Provide the [X, Y] coordinate of the cell's center where the given text is located.  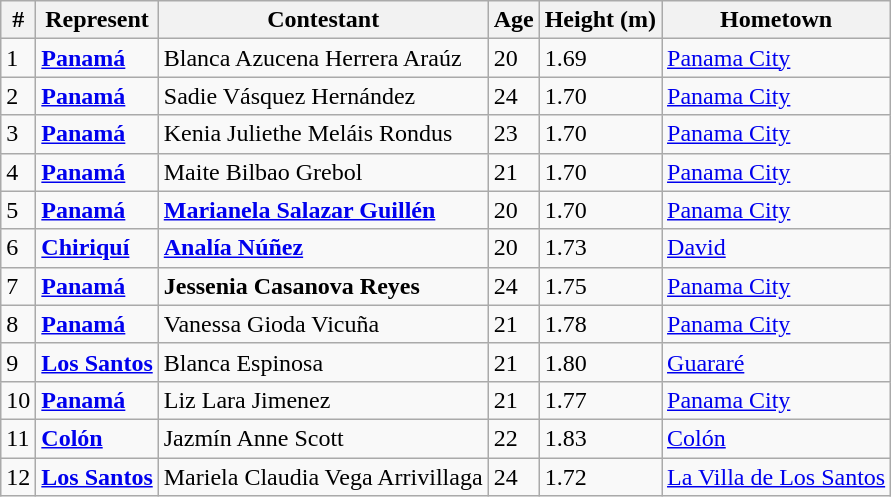
1.72 [600, 477]
12 [18, 477]
22 [514, 438]
23 [514, 134]
2 [18, 96]
1.78 [600, 324]
4 [18, 172]
1.83 [600, 438]
11 [18, 438]
La Villa de Los Santos [776, 477]
10 [18, 400]
Hometown [776, 20]
Represent [97, 20]
Contestant [323, 20]
Vanessa Gioda Vicuña [323, 324]
5 [18, 210]
Blanca Azucena Herrera Araúz [323, 58]
Jessenia Casanova Reyes [323, 286]
Age [514, 20]
Blanca Espinosa [323, 362]
Jazmín Anne Scott [323, 438]
1.80 [600, 362]
3 [18, 134]
Mariela Claudia Vega Arrivillaga [323, 477]
1.69 [600, 58]
Chiriquí [97, 248]
Analía Núñez [323, 248]
Marianela Salazar Guillén [323, 210]
Maite Bilbao Grebol [323, 172]
6 [18, 248]
Guararé [776, 362]
8 [18, 324]
1 [18, 58]
Height (m) [600, 20]
1.73 [600, 248]
7 [18, 286]
1.77 [600, 400]
# [18, 20]
Liz Lara Jimenez [323, 400]
9 [18, 362]
Sadie Vásquez Hernández [323, 96]
Kenia Juliethe Meláis Rondus [323, 134]
1.75 [600, 286]
David [776, 248]
